Output the [x, y] coordinate of the center of the cell containing the given text.  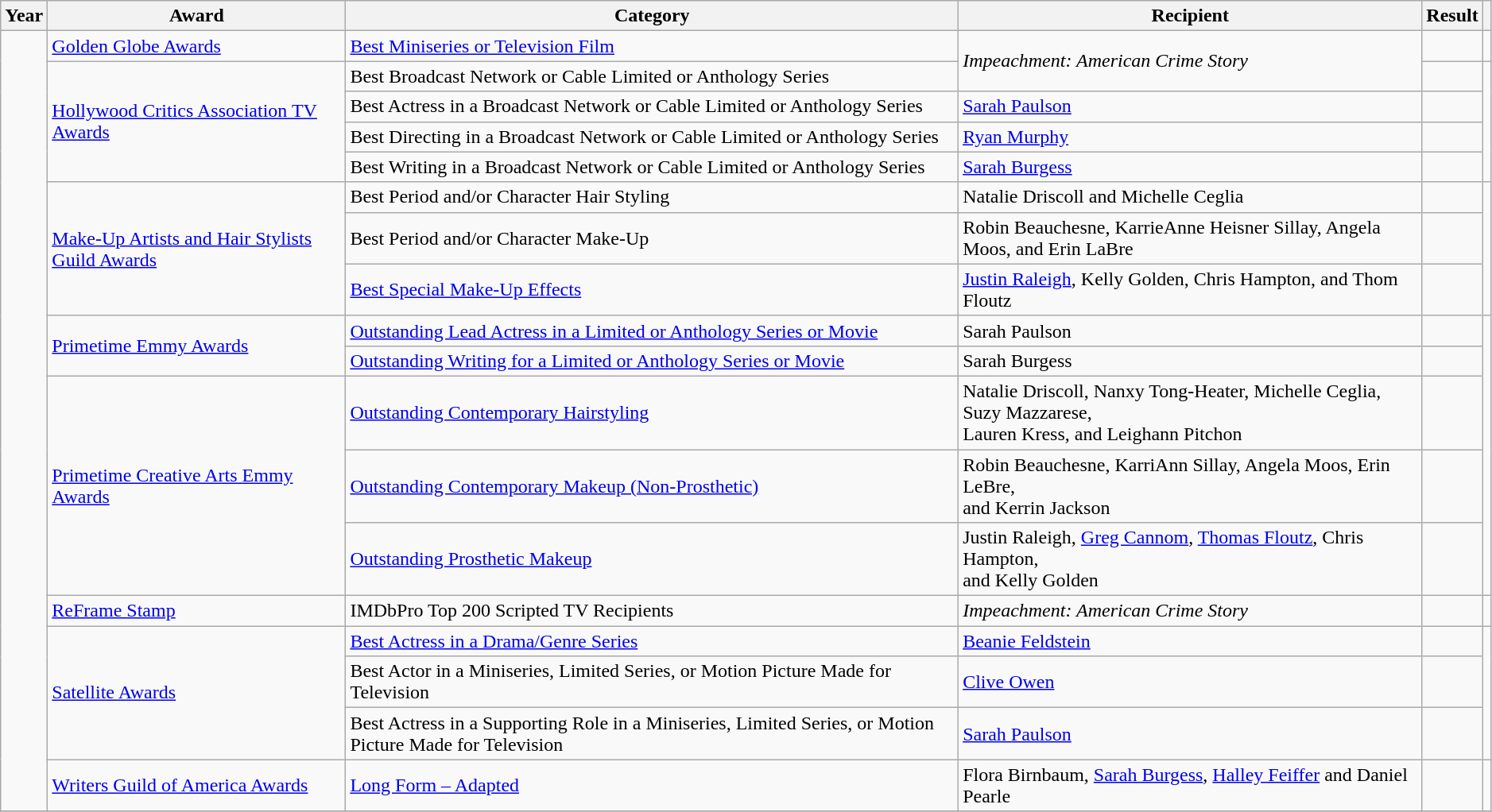
Robin Beauchesne, KarriAnn Sillay, Angela Moos, Erin LeBre, and Kerrin Jackson [1191, 486]
Robin Beauchesne, KarrieAnne Heisner Sillay, Angela Moos, and Erin LaBre [1191, 238]
Writers Guild of America Awards [197, 785]
Best Directing in a Broadcast Network or Cable Limited or Anthology Series [652, 137]
Best Actor in a Miniseries, Limited Series, or Motion Picture Made for Television [652, 682]
Make-Up Artists and Hair Stylists Guild Awards [197, 249]
Flora Birnbaum, Sarah Burgess, Halley Feiffer and Daniel Pearle [1191, 785]
Outstanding Contemporary Makeup (Non-Prosthetic) [652, 486]
Best Actress in a Broadcast Network or Cable Limited or Anthology Series [652, 106]
Long Form – Adapted [652, 785]
Best Writing in a Broadcast Network or Cable Limited or Anthology Series [652, 167]
IMDbPro Top 200 Scripted TV Recipients [652, 611]
Justin Raleigh, Greg Cannom, Thomas Floutz, Chris Hampton, and Kelly Golden [1191, 559]
Outstanding Writing for a Limited or Anthology Series or Movie [652, 361]
Best Special Make-Up Effects [652, 289]
Hollywood Critics Association TV Awards [197, 122]
ReFrame Stamp [197, 611]
Justin Raleigh, Kelly Golden, Chris Hampton, and Thom Floutz [1191, 289]
Clive Owen [1191, 682]
Outstanding Lead Actress in a Limited or Anthology Series or Movie [652, 331]
Award [197, 16]
Best Period and/or Character Make-Up [652, 238]
Recipient [1191, 16]
Satellite Awards [197, 693]
Best Period and/or Character Hair Styling [652, 197]
Best Miniseries or Television Film [652, 46]
Best Actress in a Drama/Genre Series [652, 641]
Golden Globe Awards [197, 46]
Beanie Feldstein [1191, 641]
Ryan Murphy [1191, 137]
Primetime Emmy Awards [197, 346]
Natalie Driscoll and Michelle Ceglia [1191, 197]
Outstanding Contemporary Hairstyling [652, 412]
Best Actress in a Supporting Role in a Miniseries, Limited Series, or Motion Picture Made for Television [652, 734]
Outstanding Prosthetic Makeup [652, 559]
Primetime Creative Arts Emmy Awards [197, 485]
Best Broadcast Network or Cable Limited or Anthology Series [652, 76]
Category [652, 16]
Natalie Driscoll, Nanxy Tong-Heater, Michelle Ceglia, Suzy Mazzarese, Lauren Kress, and Leighann Pitchon [1191, 412]
Year [24, 16]
Result [1452, 16]
